Pinpoint the cell where the given text exists, returning its (X, Y) midpoint coordinate. 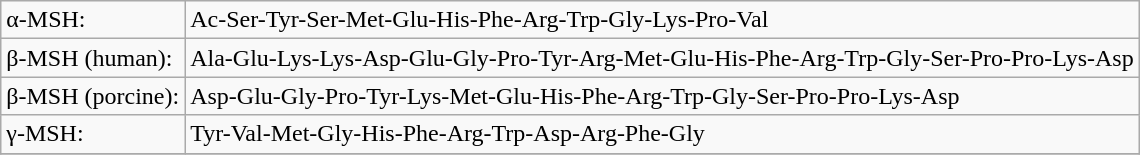
Ac-Ser-Tyr-Ser-Met-Glu-His-Phe-Arg-Trp-Gly-Lys-Pro-Val (662, 20)
α-MSH: (93, 20)
Asp-Glu-Gly-Pro-Tyr-Lys-Met-Glu-His-Phe-Arg-Trp-Gly-Ser-Pro-Pro-Lys-Asp (662, 96)
γ-MSH: (93, 134)
β-MSH (human): (93, 58)
Ala-Glu-Lys-Lys-Asp-Glu-Gly-Pro-Tyr-Arg-Met-Glu-His-Phe-Arg-Trp-Gly-Ser-Pro-Pro-Lys-Asp (662, 58)
Tyr-Val-Met-Gly-His-Phe-Arg-Trp-Asp-Arg-Phe-Gly (662, 134)
β-MSH (porcine): (93, 96)
